Identify which cell holds the provided text, then report its [X, Y] central coordinate. 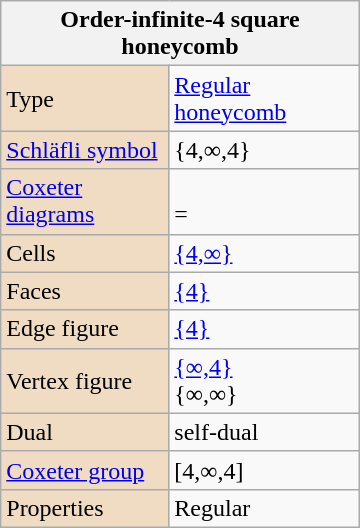
Regular [264, 508]
Coxeter diagrams [85, 202]
Edge figure [85, 329]
Type [85, 98]
{4,∞,4} [264, 150]
= [264, 202]
Dual [85, 432]
{∞,4}{∞,∞} [264, 380]
Vertex figure [85, 380]
self-dual [264, 432]
Order-infinite-4 square honeycomb [180, 34]
[4,∞,4] [264, 470]
Properties [85, 508]
Cells [85, 253]
Schläfli symbol [85, 150]
Faces [85, 291]
Coxeter group [85, 470]
Regular honeycomb [264, 98]
{4,∞} [264, 253]
